Return (x, y) of the center of cell containing provided text 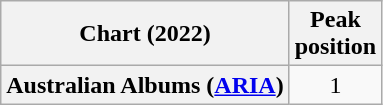
1 (335, 85)
Peakposition (335, 34)
Australian Albums (ARIA) (145, 85)
Chart (2022) (145, 34)
